Locate the cell with the specified text and output its (x, y) center coordinate. 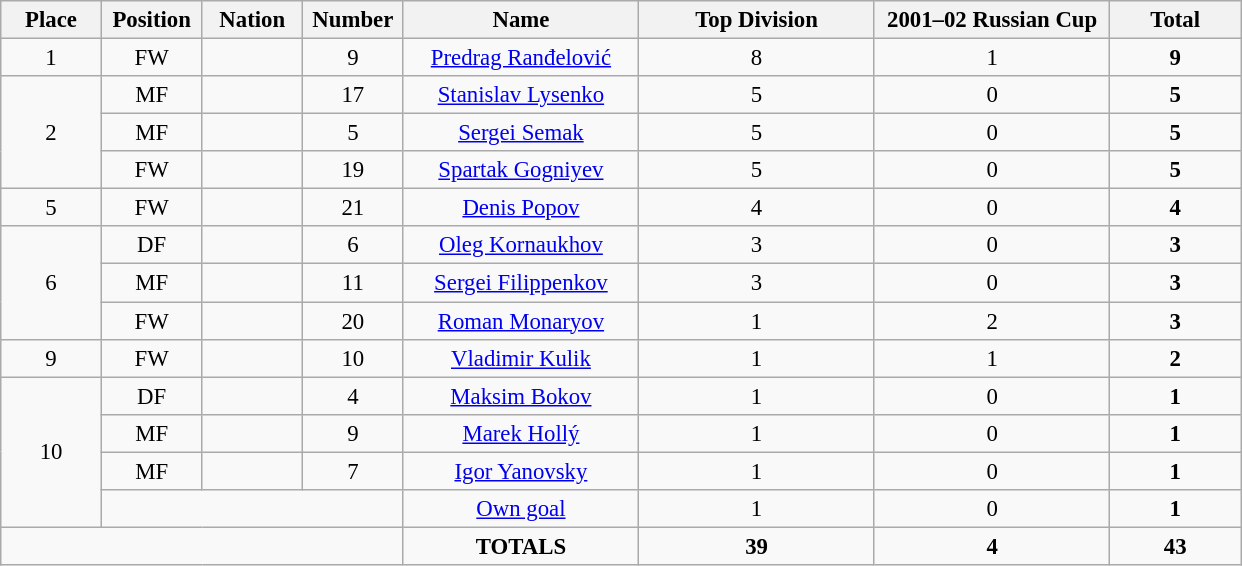
7 (354, 471)
2001–02 Russian Cup (992, 20)
Spartak Gogniyev (521, 170)
39 (757, 546)
20 (354, 321)
11 (354, 283)
Sergei Filippenkov (521, 283)
Number (354, 20)
Place (52, 20)
21 (354, 208)
Position (152, 20)
Name (521, 20)
Igor Yanovsky (521, 471)
Roman Monaryov (521, 321)
Own goal (521, 509)
Top Division (757, 20)
8 (757, 58)
Marek Hollý (521, 433)
Vladimir Kulik (521, 358)
Nation (252, 20)
19 (354, 170)
Sergei Semak (521, 133)
Predrag Ranđelović (521, 58)
Oleg Kornaukhov (521, 245)
TOTALS (521, 546)
Stanislav Lysenko (521, 95)
43 (1176, 546)
Total (1176, 20)
Maksim Bokov (521, 396)
Denis Popov (521, 208)
17 (354, 95)
